Output the [x, y] coordinate of the center of the cell containing the given text.  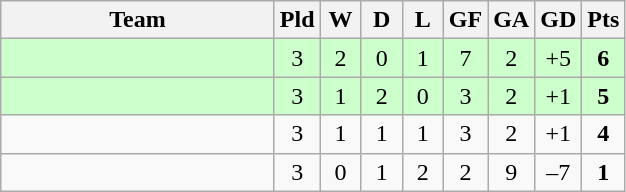
Team [138, 20]
+5 [558, 58]
Pld [297, 20]
5 [604, 96]
GA [512, 20]
Pts [604, 20]
D [382, 20]
GD [558, 20]
GF [465, 20]
9 [512, 172]
7 [465, 58]
W [340, 20]
6 [604, 58]
L [422, 20]
–7 [558, 172]
4 [604, 134]
